Return (x, y) of the center of cell containing provided text 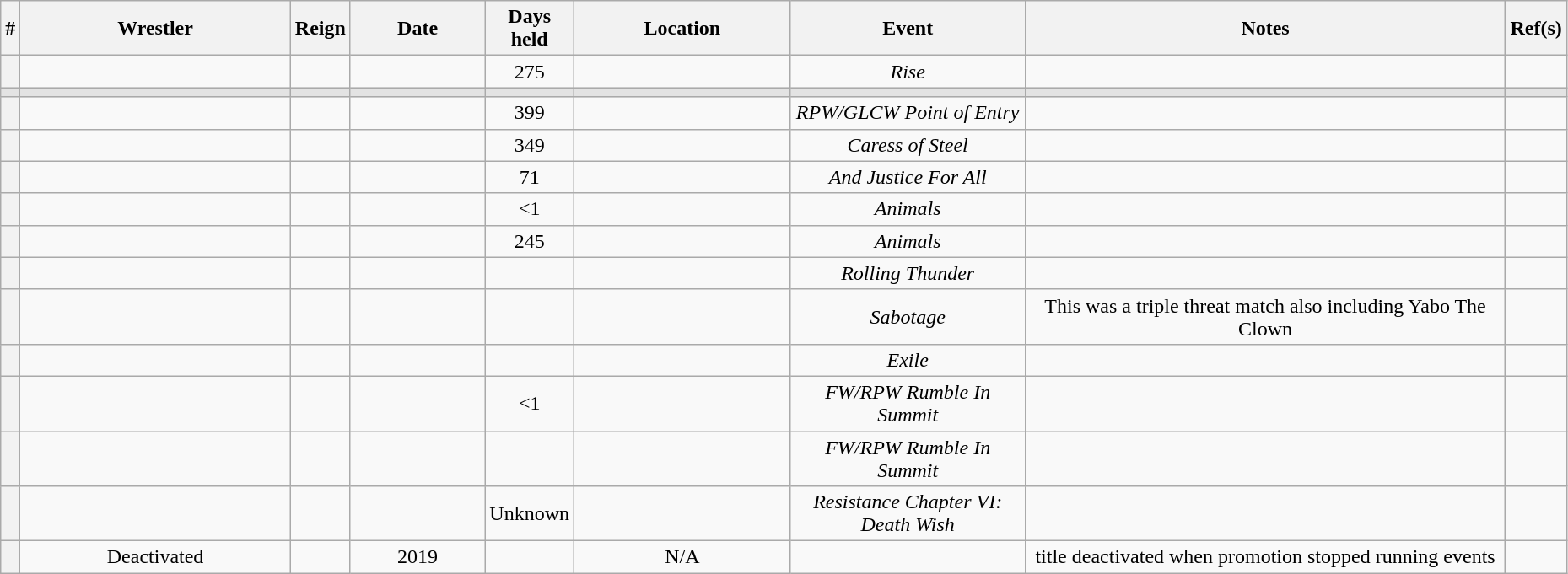
Deactivated (155, 557)
Reign (321, 29)
Daysheld (530, 29)
This was a triple threat match also including Yabo The Clown (1265, 317)
Unknown (530, 514)
399 (530, 113)
RPW/GLCW Point of Entry (908, 113)
Notes (1265, 29)
2019 (417, 557)
Rise (908, 72)
245 (530, 241)
Sabotage (908, 317)
# (10, 29)
Rolling Thunder (908, 273)
Date (417, 29)
Caress of Steel (908, 145)
Wrestler (155, 29)
Location (683, 29)
Ref(s) (1536, 29)
Resistance Chapter VI: Death Wish (908, 514)
N/A (683, 557)
Event (908, 29)
349 (530, 145)
title deactivated when promotion stopped running events (1265, 557)
And Justice For All (908, 177)
Exile (908, 360)
275 (530, 72)
71 (530, 177)
